Return the (X, Y) coordinate for the center point of the cell that contains the specified text.  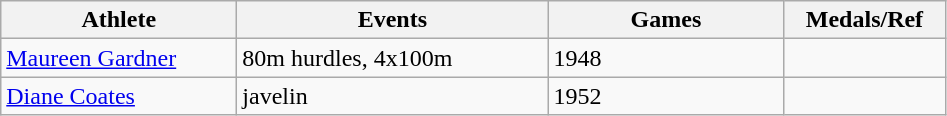
javelin (392, 96)
Athlete (119, 20)
1952 (666, 96)
Events (392, 20)
1948 (666, 58)
Games (666, 20)
Medals/Ref (864, 20)
80m hurdles, 4x100m (392, 58)
Maureen Gardner (119, 58)
Diane Coates (119, 96)
